Search for the cell housing the specified text and yield its [X, Y] center coordinate. 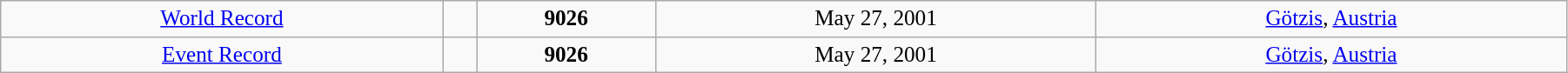
Event Record [222, 55]
World Record [222, 19]
